Return (x, y) of the center of cell containing provided text 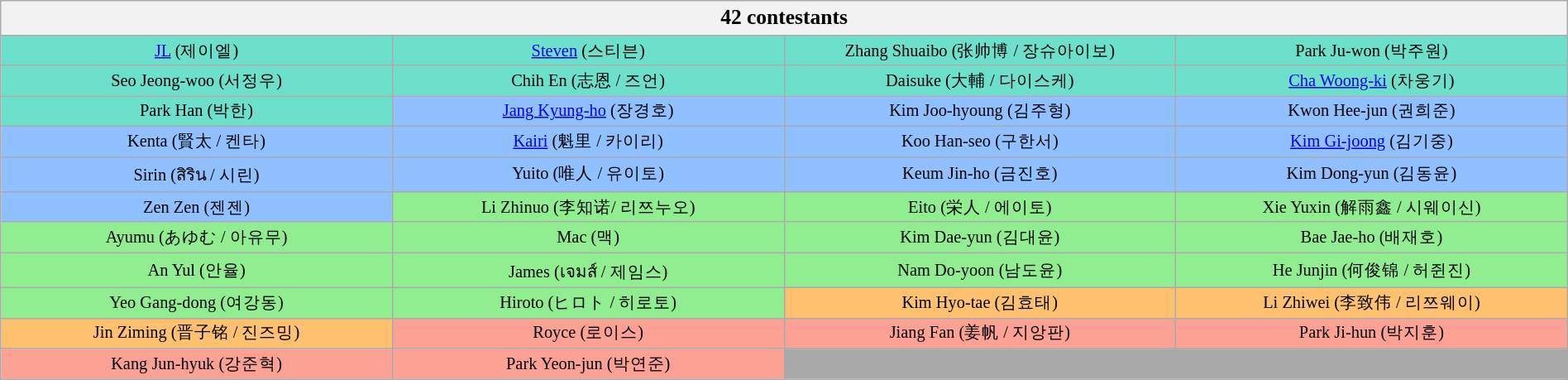
Nam Do-yoon (남도윤) (980, 270)
Li Zhinuo (李知诺/ 리쯔누오) (588, 207)
Chih En (志恩 / 즈언) (588, 81)
An Yul (안율) (197, 270)
Zen Zen (젠젠) (197, 207)
James (เจมส์ / 제임스) (588, 270)
Mac (맥) (588, 237)
42 contestants (784, 17)
Kwon Hee-jun (권희준) (1372, 111)
Daisuke (大輔 / 다이스케) (980, 81)
Steven (스티븐) (588, 50)
Kang Jun-hyuk (강준혁) (197, 364)
Seo Jeong-woo (서정우) (197, 81)
Park Ji-hun (박지훈) (1372, 333)
Kairi (魁里 / 카이리) (588, 141)
Eito (栄人 / 에이토) (980, 207)
Keum Jin-ho (금진호) (980, 174)
Jang Kyung-ho (장경호) (588, 111)
Park Ju-won (박주원) (1372, 50)
Hiroto (ヒロト / 히로토) (588, 303)
JL (제이엘) (197, 50)
Yeo Gang-dong (여강동) (197, 303)
Xie Yuxin (解雨鑫 / 시웨이신) (1372, 207)
Bae Jae-ho (배재호) (1372, 237)
Li Zhiwei (李致伟 / 리쯔웨이) (1372, 303)
Kim Gi-joong (김기중) (1372, 141)
Park Yeon-jun (박연준) (588, 364)
Kenta (賢太 / 켄타) (197, 141)
He Junjin (何俊锦 / 허쥔진) (1372, 270)
Kim Joo-hyoung (김주형) (980, 111)
Koo Han-seo (구한서) (980, 141)
Kim Dong-yun (김동윤) (1372, 174)
Jin Ziming (晋子铭 / 진즈밍) (197, 333)
Royce (로이스) (588, 333)
Cha Woong-ki (차웅기) (1372, 81)
Jiang Fan (姜帆 / 지앙판) (980, 333)
Zhang Shuaibo (张帅博 / 장슈아이보) (980, 50)
Park Han (박한) (197, 111)
Yuito (唯人 / 유이토) (588, 174)
Kim Hyo-tae (김효태) (980, 303)
Ayumu (あゆむ / 아유무) (197, 237)
Sirin (สิริน / 시린) (197, 174)
Kim Dae-yun (김대윤) (980, 237)
